Identify which cell holds the provided text, then report its [x, y] central coordinate. 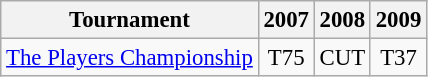
2007 [286, 20]
T37 [398, 58]
2009 [398, 20]
The Players Championship [130, 58]
Tournament [130, 20]
CUT [342, 58]
T75 [286, 58]
2008 [342, 20]
